Find where the given text appears and provide that cell's center as [X, Y] coordinate. 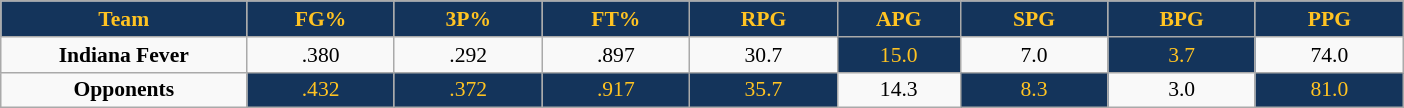
15.0 [898, 55]
FG% [321, 19]
3P% [468, 19]
APG [898, 19]
.917 [616, 90]
Opponents [124, 90]
30.7 [764, 55]
3.0 [1182, 90]
PPG [1329, 19]
.372 [468, 90]
.897 [616, 55]
35.7 [764, 90]
.292 [468, 55]
14.3 [898, 90]
8.3 [1034, 90]
.380 [321, 55]
Indiana Fever [124, 55]
74.0 [1329, 55]
BPG [1182, 19]
RPG [764, 19]
7.0 [1034, 55]
Team [124, 19]
.432 [321, 90]
3.7 [1182, 55]
SPG [1034, 19]
FT% [616, 19]
81.0 [1329, 90]
